Return the [X, Y] coordinate for the center point of the cell that contains the specified text.  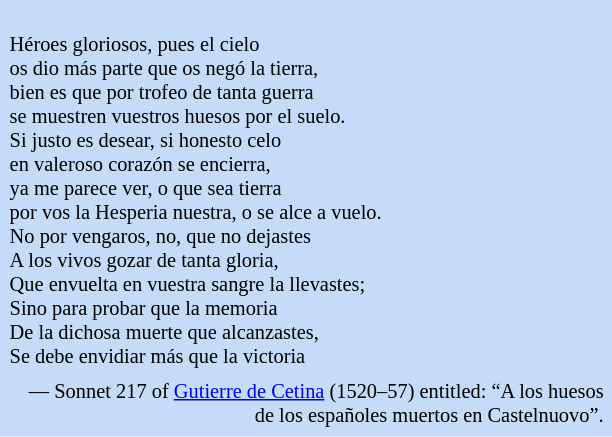
— Sonnet 217 of Gutierre de Cetina (1520–57) entitled: “A los huesos de los españoles muertos en Castelnuovo”. [306, 404]
